Identify which cell holds the provided text, then report its (X, Y) central coordinate. 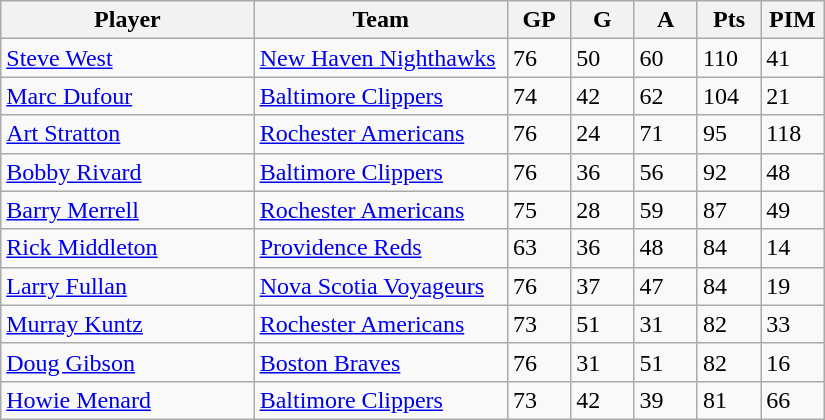
62 (666, 96)
G (602, 20)
28 (602, 210)
33 (792, 324)
47 (666, 286)
Providence Reds (380, 248)
14 (792, 248)
92 (728, 172)
41 (792, 58)
56 (666, 172)
16 (792, 362)
Larry Fullan (128, 286)
110 (728, 58)
Doug Gibson (128, 362)
66 (792, 400)
19 (792, 286)
63 (538, 248)
118 (792, 134)
Howie Menard (128, 400)
PIM (792, 20)
59 (666, 210)
60 (666, 58)
104 (728, 96)
24 (602, 134)
New Haven Nighthawks (380, 58)
Team (380, 20)
A (666, 20)
Nova Scotia Voyageurs (380, 286)
Pts (728, 20)
Marc Dufour (128, 96)
39 (666, 400)
Bobby Rivard (128, 172)
74 (538, 96)
Player (128, 20)
49 (792, 210)
Art Stratton (128, 134)
21 (792, 96)
75 (538, 210)
Boston Braves (380, 362)
50 (602, 58)
81 (728, 400)
Murray Kuntz (128, 324)
Barry Merrell (128, 210)
37 (602, 286)
Steve West (128, 58)
Rick Middleton (128, 248)
95 (728, 134)
87 (728, 210)
GP (538, 20)
71 (666, 134)
